Extract the (X, Y) coordinate from the center of the cell holding the provided text.  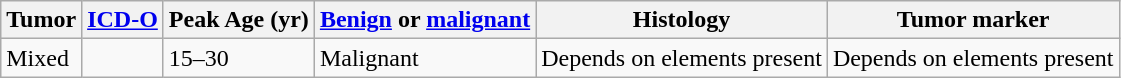
Tumor marker (973, 20)
15–30 (238, 58)
Malignant (424, 58)
Tumor (42, 20)
Mixed (42, 58)
Histology (682, 20)
Peak Age (yr) (238, 20)
ICD-O (123, 20)
Benign or malignant (424, 20)
